Provide the [X, Y] coordinate of the cell's center where the given text is located.  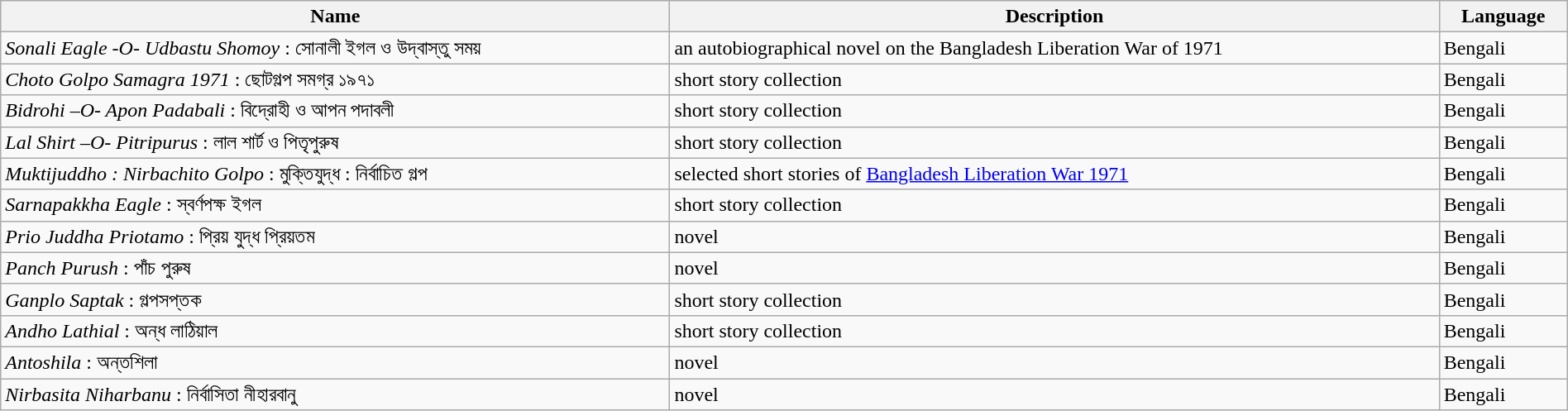
selected short stories of Bangladesh Liberation War 1971 [1054, 174]
Sarnapakkha Eagle : স্বর্ণপক্ষ ইগল [336, 205]
Bidrohi –O- Apon Padabali : বিদ্রোহী ও আপন পদাবলী [336, 111]
Choto Golpo Samagra 1971 : ছোটগল্প সমগ্র ১৯৭১ [336, 79]
Andho Lathial : অন্ধ লাঠিয়াল [336, 331]
Description [1054, 17]
Lal Shirt –O- Pitripurus : লাল শার্ট ও পিতৃপুরুষ [336, 142]
Ganplo Saptak : গল্পসপ্তক [336, 299]
an autobiographical novel on the Bangladesh Liberation War of 1971 [1054, 48]
Sonali Eagle -O- Udbastu Shomoy : সোনালী ইগল ও উদ্বাস্তু সময় [336, 48]
Antoshila : অন্তশিলা [336, 362]
Nirbasita Niharbanu : নির্বাসিতা নীহারবানু [336, 394]
Language [1503, 17]
Prio Juddha Priotamo : প্রিয় যুদ্ধ প্রিয়তম [336, 237]
Panch Purush : পাঁচ পুরুষ [336, 268]
Muktijuddho : Nirbachito Golpo : মুক্তিযুদ্ধ : নির্বাচিত গল্প [336, 174]
Name [336, 17]
